Output the [x, y] coordinate of the center of the cell containing the given text.  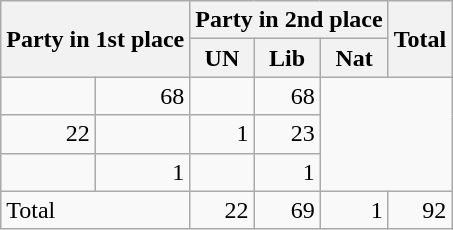
Nat [354, 58]
UN [222, 58]
23 [287, 134]
69 [287, 210]
Party in 1st place [96, 39]
Party in 2nd place [289, 20]
92 [420, 210]
Lib [287, 58]
